Scan for the cell matching the given text and deliver its [x, y] coordinate at center. 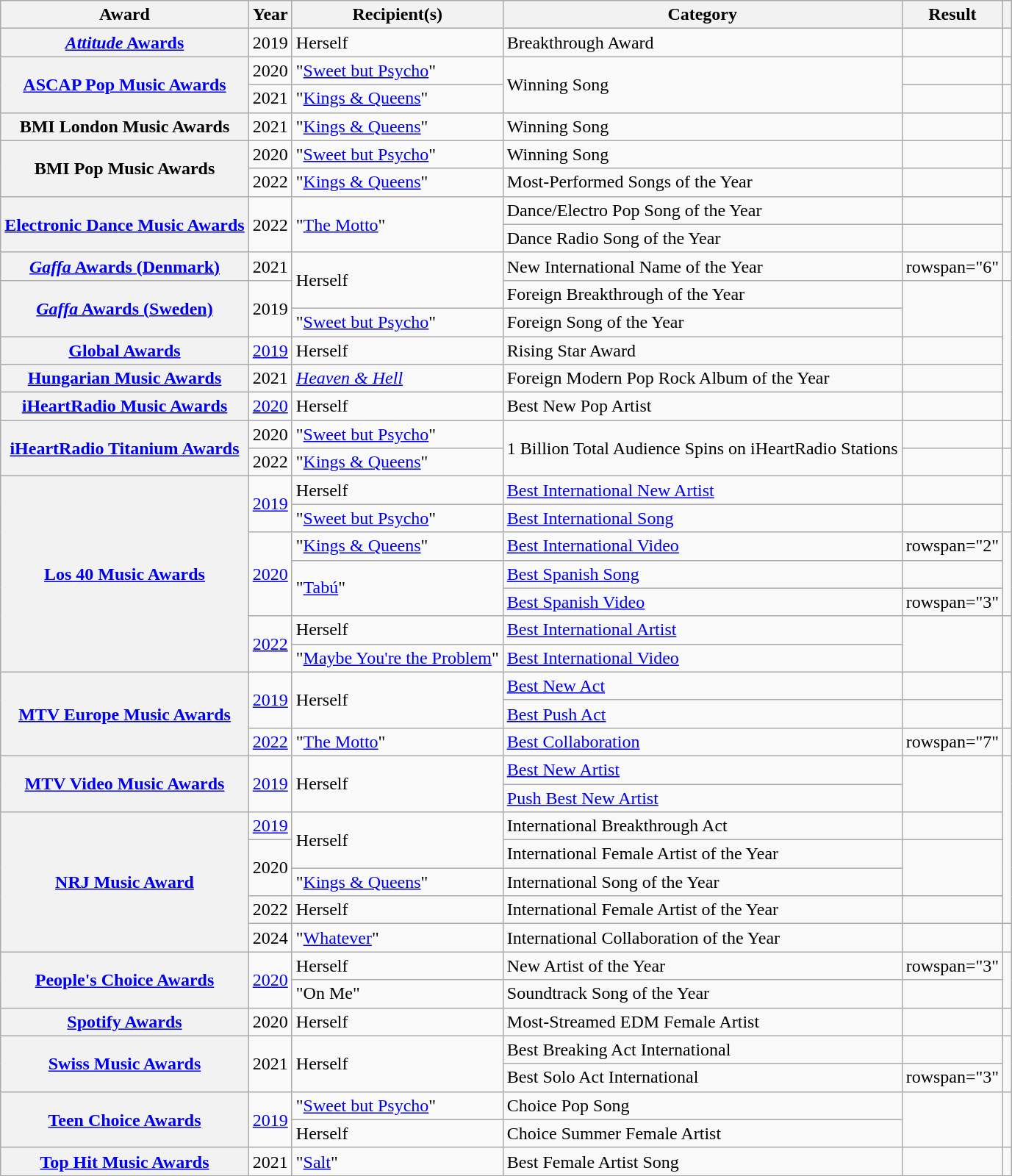
Choice Pop Song [703, 1105]
MTV Video Music Awards [125, 784]
Heaven & Hell [397, 379]
Foreign Breakthrough of the Year [703, 294]
BMI London Music Awards [125, 126]
Best New Pop Artist [703, 406]
MTV Europe Music Awards [125, 714]
Most-Streamed EDM Female Artist [703, 1022]
"Tabú" [397, 588]
2024 [270, 938]
Soundtrack Song of the Year [703, 994]
rowspan="2" [952, 546]
Top Hit Music Awards [125, 1161]
Award [125, 15]
Best Collaboration [703, 742]
"Maybe You're the Problem" [397, 658]
Swiss Music Awards [125, 1064]
BMI Pop Music Awards [125, 168]
International Song of the Year [703, 882]
Best International Artist [703, 630]
Best International Song [703, 518]
International Collaboration of the Year [703, 938]
Breakthrough Award [703, 43]
iHeartRadio Titanium Awards [125, 448]
Push Best New Artist [703, 797]
"Salt" [397, 1161]
Best Spanish Song [703, 574]
Foreign Song of the Year [703, 322]
New Artist of the Year [703, 966]
Teen Choice Awards [125, 1119]
Choice Summer Female Artist [703, 1133]
Gaffa Awards (Denmark) [125, 266]
"Whatever" [397, 938]
ASCAP Pop Music Awards [125, 85]
Spotify Awards [125, 1022]
Global Awards [125, 351]
Result [952, 15]
Best Push Act [703, 714]
NRJ Music Award [125, 882]
Electronic Dance Music Awards [125, 224]
International Breakthrough Act [703, 826]
Dance Radio Song of the Year [703, 238]
Dance/Electro Pop Song of the Year [703, 210]
Rising Star Award [703, 351]
Best Female Artist Song [703, 1161]
iHeartRadio Music Awards [125, 406]
"On Me" [397, 994]
New International Name of the Year [703, 266]
1 Billion Total Audience Spins on iHeartRadio Stations [703, 448]
Best New Artist [703, 770]
Attitude Awards [125, 43]
Best Spanish Video [703, 602]
Year [270, 15]
Best International New Artist [703, 490]
Foreign Modern Pop Rock Album of the Year [703, 379]
Gaffa Awards (Sweden) [125, 308]
Best New Act [703, 686]
People's Choice Awards [125, 980]
Hungarian Music Awards [125, 379]
Category [703, 15]
rowspan="6" [952, 266]
Most-Performed Songs of the Year [703, 182]
Best Solo Act International [703, 1078]
rowspan="7" [952, 742]
Best Breaking Act International [703, 1050]
Recipient(s) [397, 15]
Los 40 Music Awards [125, 574]
